Determine the (x, y) coordinate at the center of the cell enclosing the given text.  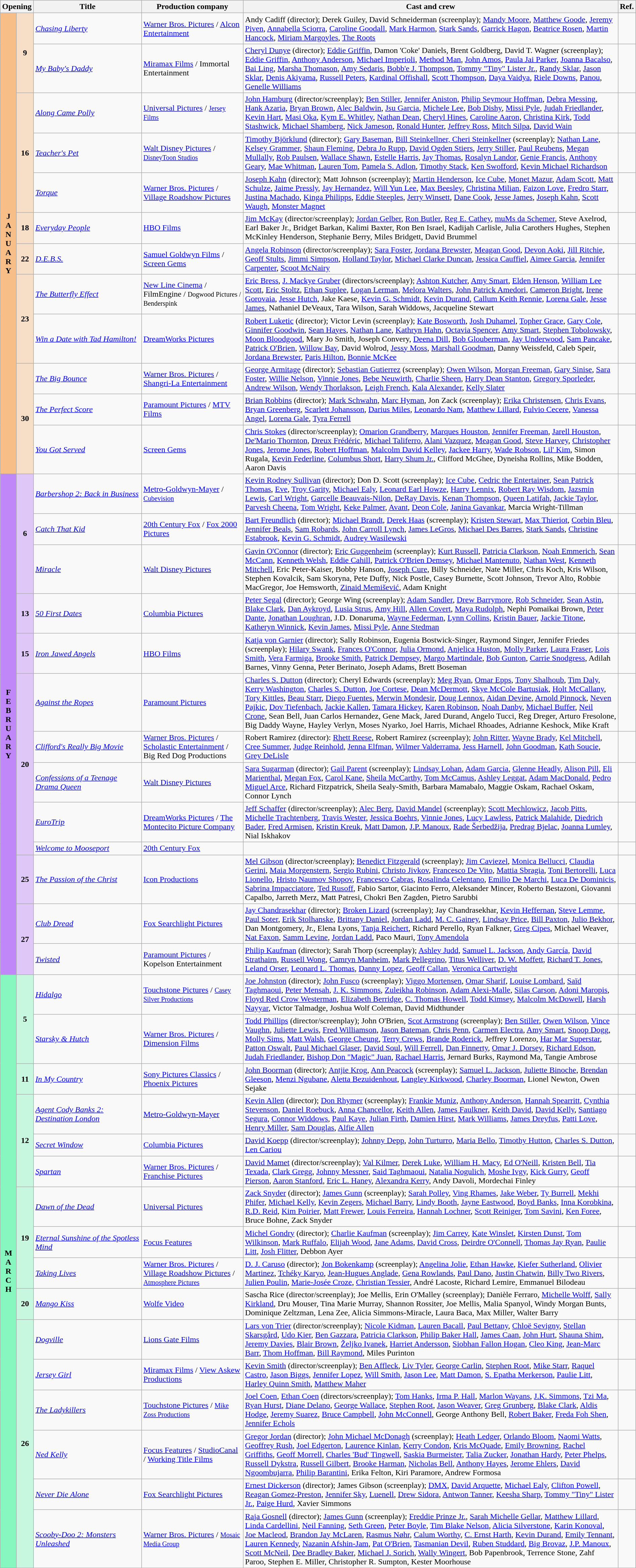
Club Dread (88, 924)
Samuel Goldwyn Films / Screen Gems (193, 259)
Ned Kelly (88, 1454)
Universal Pictures (193, 1207)
Production company (193, 7)
Warner Bros. Pictures / Dimension Films (193, 1039)
DreamWorks Pictures / The Montecito Picture Company (193, 822)
Starsky & Hutch (88, 1039)
13 (25, 613)
20th Century Fox / Fox 2000 Pictures (193, 529)
6 (25, 534)
23 (25, 318)
Wolfe Video (193, 1304)
Jersey Girl (88, 1375)
The Butterfly Effect (88, 294)
22 (25, 259)
Ref. (627, 7)
Universal Pictures / Jersey Films (193, 113)
Never Die Alone (88, 1494)
Dogville (88, 1339)
David Koepp (director/screenplay); Johnny Depp, John Turturro, Maria Bello, Timothy Hutton, Charles S. Dutton, Len Cariou (431, 1145)
Miracle (88, 569)
5 (25, 1019)
20th Century Fox (193, 848)
Clifford's Really Big Movie (88, 747)
Secret Window (88, 1145)
Against the Ropes (88, 703)
My Baby's Daddy (88, 68)
Mango Kiss (88, 1304)
Warner Bros. Pictures / Shangri-La Entertainment (193, 378)
Title (88, 7)
Agent Cody Banks 2: Destination London (88, 1114)
Warner Bros. Pictures / Mosaic Media Group (193, 1539)
Iron Jawed Angels (88, 654)
Win a Date with Tad Hamilton! (88, 339)
Screen Gems (193, 449)
Opening (17, 7)
FEBRUARY (9, 724)
In My Country (88, 1079)
Warner Bros. Pictures / Alcon Entertainment (193, 28)
50 First Dates (88, 613)
Warner Bros. Pictures / Village Roadshow Pictures (193, 192)
Paramount Pictures / MTV Films (193, 409)
18 (25, 228)
Everyday People (88, 228)
D.E.B.S. (88, 259)
Catch That Kid (88, 529)
11 (25, 1079)
The Perfect Score (88, 409)
JANUARY (9, 243)
Paramount Pictures / Kopelson Entertainment (193, 959)
Lions Gate Films (193, 1339)
26 (25, 1443)
19 (25, 1238)
Warner Bros. Pictures / Franchise Pictures (193, 1171)
Focus Features / StudioCanal / Working Title Films (193, 1454)
Hidalgo (88, 994)
The Ladykillers (88, 1410)
25 (25, 879)
Warner Bros. Pictures / Village Roadshow Pictures / Atmosphere Pictures (193, 1273)
Teacher's Pet (88, 153)
Touchstone Pictures / Casey Silver Productions (193, 994)
DreamWorks Pictures (193, 339)
12 (25, 1141)
Along Came Polly (88, 113)
Spartan (88, 1171)
Miramax Films / Immortal Entertainment (193, 68)
Twisted (88, 959)
You Got Served (88, 449)
Chasing Liberty (88, 28)
Focus Features (193, 1242)
30 (25, 418)
Touchstone Pictures / Mike Zoss Productions (193, 1410)
Warner Bros. Pictures / Scholastic Entertainment / Big Red Dog Productions (193, 747)
Miramax Films / View Askew Productions (193, 1375)
Dawn of the Dead (88, 1207)
Confessions of a Teenage Drama Queen (88, 782)
Metro-Goldwyn-Mayer (193, 1114)
The Passion of the Christ (88, 879)
Barbershop 2: Back in Business (88, 494)
Torque (88, 192)
Walt Disney Pictures / DisneyToon Studios (193, 153)
Sony Pictures Classics / Phoenix Pictures (193, 1079)
Taking Lives (88, 1273)
New Line Cinema / FilmEngine / Dogwood Pictures / Benderspink (193, 294)
Eternal Sunshine of the Spotless Mind (88, 1242)
The Big Bounce (88, 378)
MARCH (9, 1271)
9 (25, 53)
27 (25, 939)
16 (25, 153)
Welcome to Mooseport (88, 848)
Paramount Pictures (193, 703)
15 (25, 654)
Metro-Goldwyn-Mayer / Cubevision (193, 494)
Cast and crew (431, 7)
EuroTrip (88, 822)
Icon Productions (193, 879)
Scooby-Doo 2: Monsters Unleashed (88, 1539)
